Locate the cell with the specified text and output its [X, Y] center coordinate. 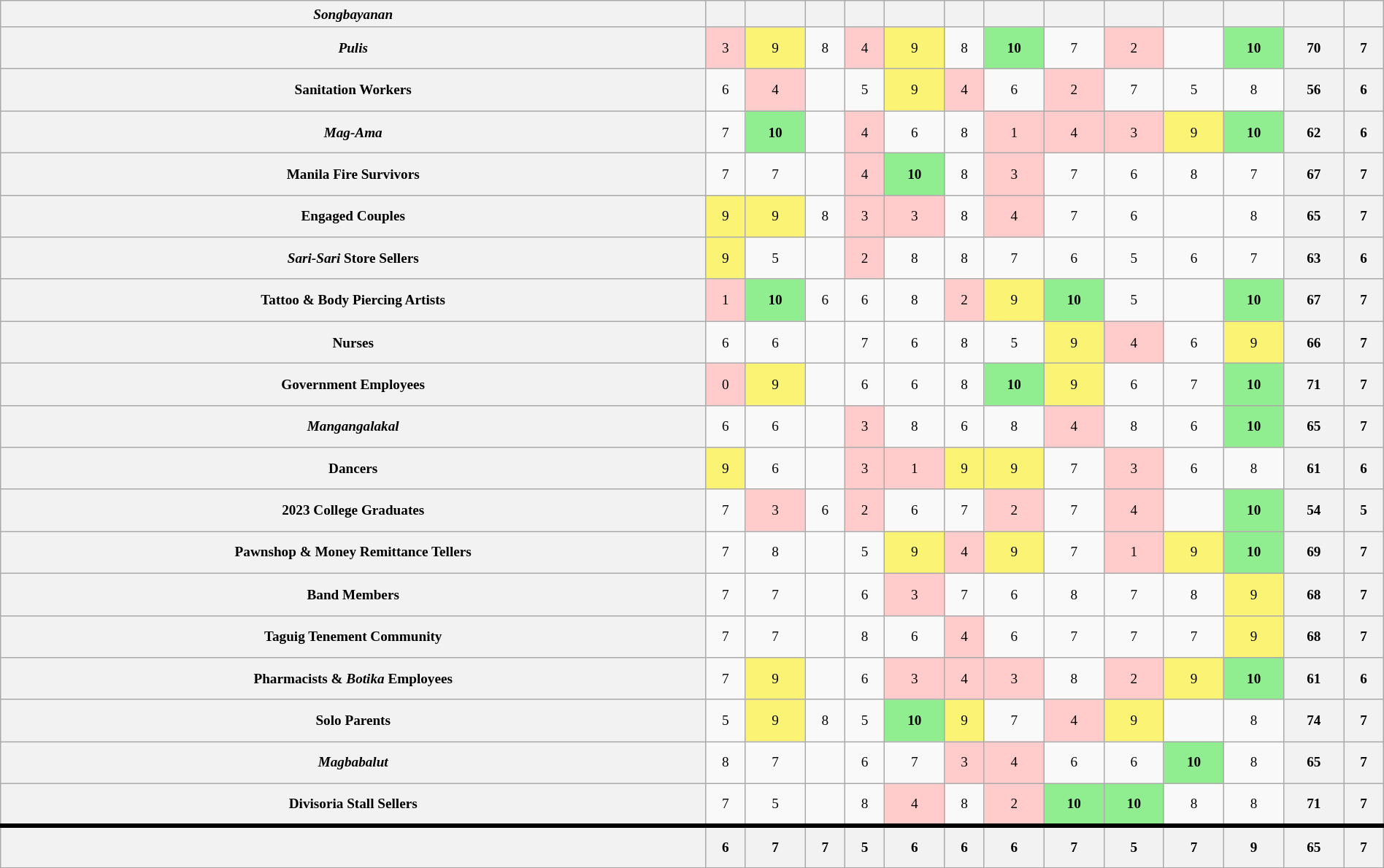
Mangangalakal [353, 426]
Manila Fire Survivors [353, 174]
Band Members [353, 594]
69 [1314, 553]
Dancers [353, 469]
56 [1314, 90]
Pawnshop & Money Remittance Tellers [353, 553]
62 [1314, 132]
Magbabalut [353, 763]
Pulis [353, 48]
Taguig Tenement Community [353, 637]
Government Employees [353, 384]
Tattoo & Body Piercing Artists [353, 300]
74 [1314, 721]
Pharmacists & Botika Employees [353, 678]
0 [726, 384]
Songbayanan [353, 14]
Mag-Ama [353, 132]
2023 College Graduates [353, 510]
66 [1314, 342]
Sari-Sari Store Sellers [353, 258]
Engaged Couples [353, 216]
63 [1314, 258]
54 [1314, 510]
Sanitation Workers [353, 90]
Nurses [353, 342]
Solo Parents [353, 721]
Divisoria Stall Sellers [353, 804]
70 [1314, 48]
